Extract the [X, Y] coordinate from the center of the cell holding the provided text.  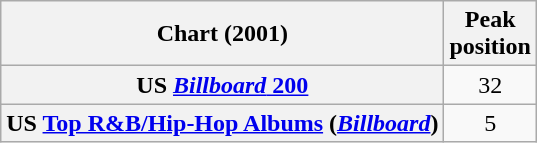
US Billboard 200 [222, 85]
Peak position [490, 34]
5 [490, 123]
Chart (2001) [222, 34]
32 [490, 85]
US Top R&B/Hip-Hop Albums (Billboard) [222, 123]
